For the text-containing cell, return its midpoint in [X, Y] coordinate format. 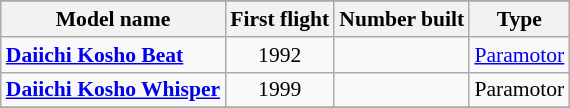
Number built [402, 19]
Type [519, 19]
Daiichi Kosho Whisper [113, 90]
1992 [280, 55]
1999 [280, 90]
Daiichi Kosho Beat [113, 55]
First flight [280, 19]
Model name [113, 19]
